Search for the cell housing the specified text and yield its [x, y] center coordinate. 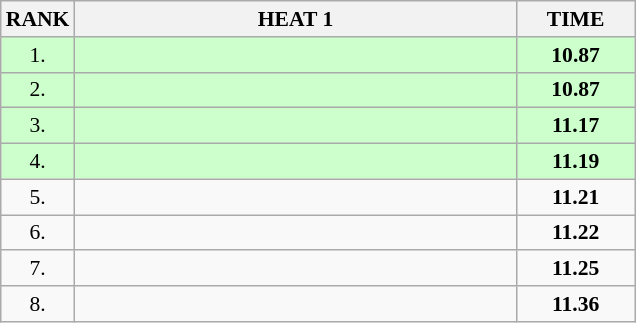
4. [38, 162]
7. [38, 269]
11.25 [576, 269]
5. [38, 197]
11.22 [576, 233]
RANK [38, 19]
8. [38, 304]
HEAT 1 [295, 19]
2. [38, 90]
1. [38, 55]
11.21 [576, 197]
11.36 [576, 304]
TIME [576, 19]
3. [38, 126]
11.19 [576, 162]
6. [38, 233]
11.17 [576, 126]
